Locate the cell with the specified text and output its [x, y] center coordinate. 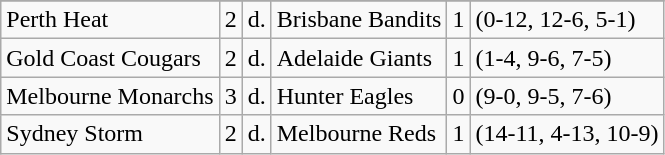
Hunter Eagles [359, 96]
Brisbane Bandits [359, 20]
(9-0, 9-5, 7-6) [567, 96]
Sydney Storm [110, 134]
0 [458, 96]
Perth Heat [110, 20]
3 [230, 96]
Melbourne Reds [359, 134]
(14-11, 4-13, 10-9) [567, 134]
(0-12, 12-6, 5-1) [567, 20]
Melbourne Monarchs [110, 96]
(1-4, 9-6, 7-5) [567, 58]
Adelaide Giants [359, 58]
Gold Coast Cougars [110, 58]
